Identify which cell holds the provided text, then report its [X, Y] central coordinate. 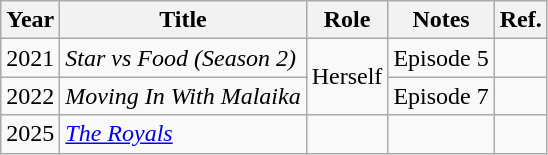
2022 [30, 96]
Title [183, 20]
Episode 7 [441, 96]
Ref. [520, 20]
The Royals [183, 134]
2021 [30, 58]
Star vs Food (Season 2) [183, 58]
2025 [30, 134]
Moving In With Malaika [183, 96]
Notes [441, 20]
Herself [347, 77]
Role [347, 20]
Episode 5 [441, 58]
Year [30, 20]
